Detect which cell encompasses the target text, then output its (X, Y) center coordinate. 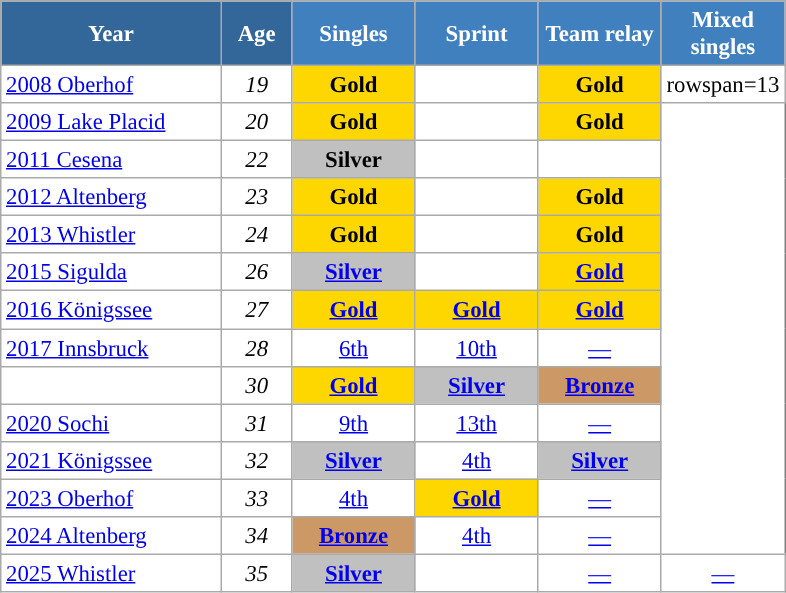
6th (354, 348)
Sprint (476, 34)
22 (256, 160)
Age (256, 34)
Singles (354, 34)
2024 Altenberg (112, 536)
24 (256, 235)
2025 Whistler (112, 573)
2009 Lake Placid (112, 122)
2013 Whistler (112, 235)
32 (256, 460)
31 (256, 423)
rowspan=13 (722, 85)
2017 Innsbruck (112, 348)
20 (256, 122)
19 (256, 85)
13th (476, 423)
2016 Königssee (112, 310)
2008 Oberhof (112, 85)
Mixed singles (722, 34)
Team relay (600, 34)
2015 Sigulda (112, 273)
2021 Königssee (112, 460)
30 (256, 385)
10th (476, 348)
33 (256, 498)
26 (256, 273)
27 (256, 310)
Year (112, 34)
2012 Altenberg (112, 197)
28 (256, 348)
9th (354, 423)
35 (256, 573)
2011 Cesena (112, 160)
23 (256, 197)
34 (256, 536)
2023 Oberhof (112, 498)
2020 Sochi (112, 423)
